Determine the [x, y] coordinate at the center of the cell enclosing the given text.  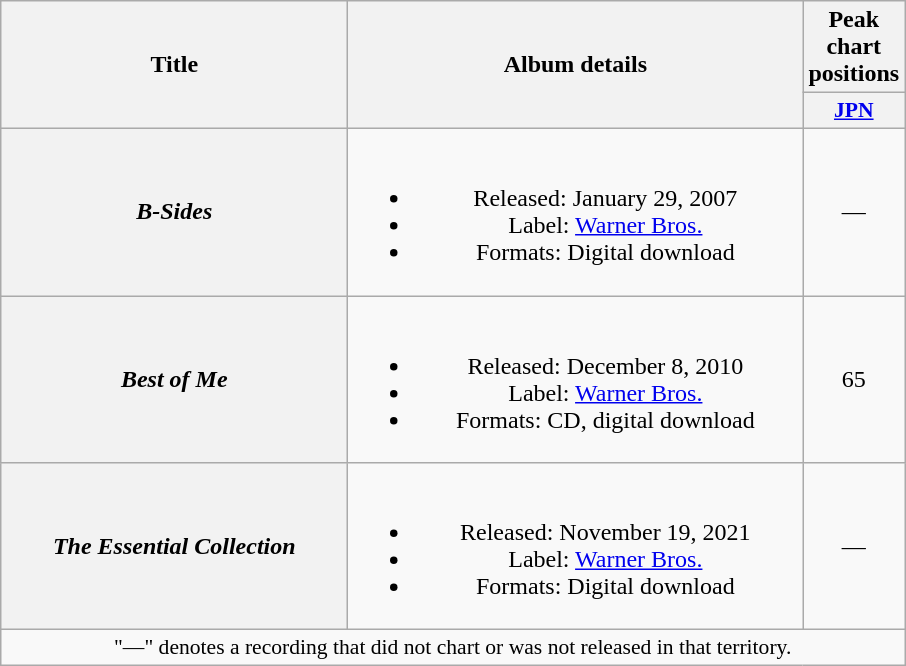
B-Sides [174, 212]
"—" denotes a recording that did not chart or was not released in that territory. [453, 648]
65 [854, 380]
Released: November 19, 2021Label: Warner Bros.Formats: Digital download [576, 546]
Released: January 29, 2007Label: Warner Bros.Formats: Digital download [576, 212]
JPN [854, 111]
The Essential Collection [174, 546]
Best of Me [174, 380]
Released: December 8, 2010Label: Warner Bros.Formats: CD, digital download [576, 380]
Album details [576, 65]
Title [174, 65]
Peak chart positions [854, 47]
